Return [x, y] of the center of cell containing provided text 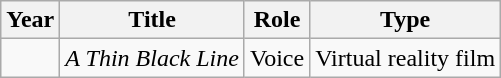
Virtual reality film [406, 58]
Voice [276, 58]
Year [30, 20]
Title [152, 20]
Role [276, 20]
Type [406, 20]
A Thin Black Line [152, 58]
